Extract the [X, Y] coordinate from the center of the cell holding the provided text.  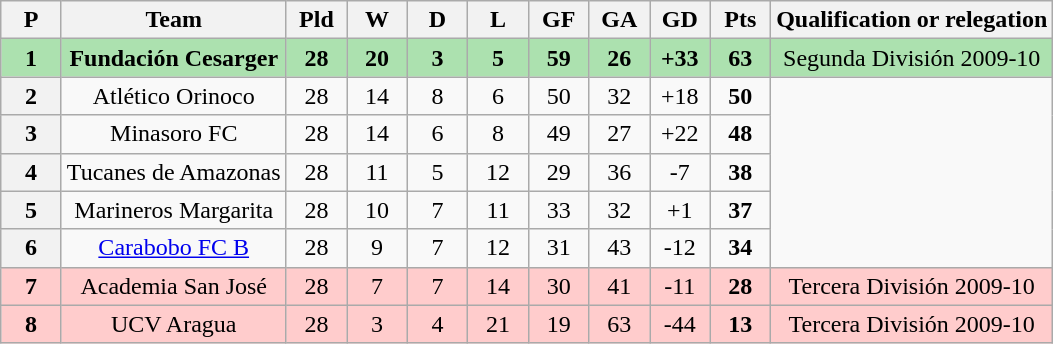
Pts [740, 20]
Academia San José [174, 286]
Minasoro FC [174, 134]
33 [558, 210]
36 [620, 172]
+33 [680, 58]
Carabobo FC B [174, 248]
-11 [680, 286]
38 [740, 172]
Tucanes de Amazonas [174, 172]
10 [378, 210]
GA [620, 20]
34 [740, 248]
41 [620, 286]
Team [174, 20]
P [32, 20]
37 [740, 210]
GF [558, 20]
29 [558, 172]
Fundación Cesarger [174, 58]
Marineros Margarita [174, 210]
L [498, 20]
Pld [316, 20]
-7 [680, 172]
1 [32, 58]
9 [378, 248]
-44 [680, 324]
13 [740, 324]
Atlético Orinoco [174, 96]
43 [620, 248]
+1 [680, 210]
21 [498, 324]
59 [558, 58]
30 [558, 286]
+18 [680, 96]
Qualification or relegation [912, 20]
26 [620, 58]
-12 [680, 248]
20 [378, 58]
48 [740, 134]
GD [680, 20]
49 [558, 134]
27 [620, 134]
UCV Aragua [174, 324]
31 [558, 248]
D [438, 20]
W [378, 20]
19 [558, 324]
2 [32, 96]
+22 [680, 134]
Segunda División 2009-10 [912, 58]
